Return the (x, y) coordinate for the center point of the cell that contains the specified text.  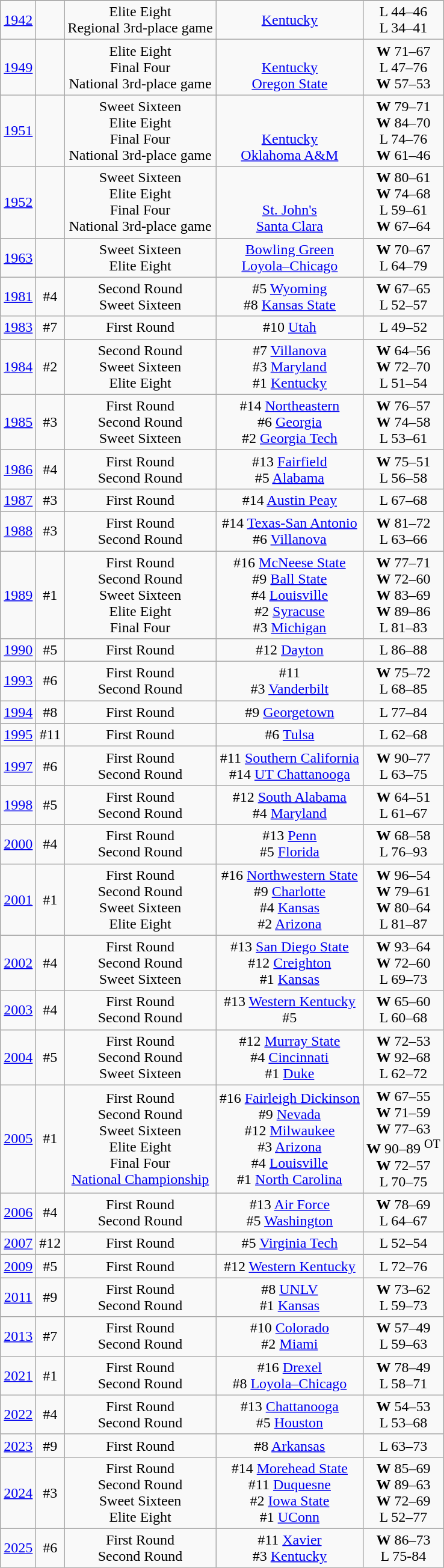
1987 (18, 500)
#8 Arkansas (289, 1445)
W 54–53 L 53–68 (404, 1415)
#8 (51, 712)
2005 (18, 1139)
L 63–73 (404, 1445)
1949 (18, 67)
W 77–71W 72–60W 83–69W 89–86L 81–83 (404, 594)
#12 (51, 1243)
1984 (18, 367)
2006 (18, 1213)
1990 (18, 650)
W 70–67 L 64–79 (404, 257)
#14 Texas-San Antonio#6 Villanova (289, 531)
#12 Murray State#4 Cincinnati#1 Duke (289, 1057)
2021 (18, 1375)
W 80–61 W 74–68 L 59–61 W 67–64 (404, 202)
1951 (18, 131)
1994 (18, 712)
#11 Southern California#14 UT Chattanooga (289, 766)
#9 Georgetown (289, 712)
2007 (18, 1243)
1988 (18, 531)
2000 (18, 844)
W 90–77L 63–75 (404, 766)
2004 (18, 1057)
W 75–72L 68–85 (404, 682)
W 93–64W 72–60L 69–73 (404, 963)
First RoundSecond RoundSweet SixteenElite EightFinal Four (140, 594)
W 75–51L 56–58 (404, 469)
Kentucky Oregon State (289, 67)
2003 (18, 1010)
#14 Austin Peay (289, 500)
L 52–54 (404, 1243)
#16 McNeese State#9 Ball State#4 Louisville#2 Syracuse#3 Michigan (289, 594)
W 68–58L 76–93 (404, 844)
#13 Western Kentucky#5 (289, 1010)
L 49–52 (404, 328)
1995 (18, 735)
Bowling Green Loyola–Chicago (289, 257)
W 79–71 W 84–70 L 74–76 W 61–46 (404, 131)
#12 South Alabama#4 Maryland (289, 805)
1963 (18, 257)
W 67–55W 71–59W 77–63W 90–89 OTW 72–57L 70–75 (404, 1139)
W 81–72L 63–66 (404, 531)
W 67–65 L 52–57 (404, 297)
2023 (18, 1445)
W 86–73L 75-84 (404, 1548)
W 64–56W 72–70L 51–54 (404, 367)
L 62–68 (404, 735)
W 96–54W 79–61W 80–64L 81–87 (404, 899)
#13 Chattanooga#5 Houston (289, 1415)
2024 (18, 1493)
#7 Villanova#3 Maryland#1 Kentucky (289, 367)
1952 (18, 202)
#13 Penn#5 Florida (289, 844)
W 57–49L 59–63 (404, 1337)
Kentucky (289, 20)
#13 Air Force#5 Washington (289, 1213)
L 72–76 (404, 1266)
First RoundSecond RoundSweet SixteenElite EightFinal FourNational Championship (140, 1139)
W 65–60L 60–68 (404, 1010)
#10 Colorado#2 Miami (289, 1337)
#13 Fairfield#5 Alabama (289, 469)
#16 Drexel#8 Loyola–Chicago (289, 1375)
W 78–49 L 58–71 (404, 1375)
1998 (18, 805)
L 77–84 (404, 712)
1942 (18, 20)
2009 (18, 1266)
Kentucky Oklahoma A&M (289, 131)
2001 (18, 899)
W 72–53W 92–68L 62–72 (404, 1057)
2011 (18, 1297)
#2 (51, 367)
#13 San Diego State#12 Creighton#1 Kansas (289, 963)
#5 Virginia Tech (289, 1243)
1989 (18, 594)
#11 #3 Vanderbilt (289, 682)
#6 Tulsa (289, 735)
1985 (18, 422)
W 71–67 L 47–76 W 57–53 (404, 67)
W 76–57W 74–58L 53–61 (404, 422)
L 44–46 L 34–41 (404, 20)
W 78–69L 64–67 (404, 1213)
1983 (18, 328)
#16 Fairleigh Dickinson#9 Nevada#12 Milwaukee#3 Arizona #4 Louisville#1 North Carolina (289, 1139)
W 73–62L 59–73 (404, 1297)
2002 (18, 963)
#5 Wyoming #8 Kansas State (289, 297)
L 67–68 (404, 500)
#14 Morehead State#11 Duquesne#2 Iowa State#1 UConn (289, 1493)
#11 (51, 735)
#11 Xavier#3 Kentucky (289, 1548)
2013 (18, 1337)
L 86–88 (404, 650)
1986 (18, 469)
Second RoundSweet SixteenElite Eight (140, 367)
#14 Northeastern#6 Georgia#2 Georgia Tech (289, 422)
1997 (18, 766)
2022 (18, 1415)
Sweet Sixteen Elite Eight (140, 257)
#10 Utah (289, 328)
Second Round Sweet Sixteen (140, 297)
St. John's Santa Clara (289, 202)
Elite Eight Final Four National 3rd-place game (140, 67)
Elite Eight Regional 3rd-place game (140, 20)
#16 Northwestern State#9 Charlotte#4 Kansas#2 Arizona (289, 899)
2025 (18, 1548)
W 85–69 W 89–63W 72–69L 52–77 (404, 1493)
W 64–51L 61–67 (404, 805)
#8 UNLV#1 Kansas (289, 1297)
1993 (18, 682)
#12 Western Kentucky (289, 1266)
#12 Dayton (289, 650)
1981 (18, 297)
